Identify which cell holds the provided text, then report its (X, Y) central coordinate. 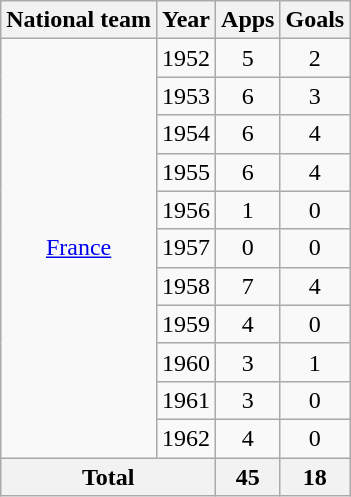
1954 (186, 134)
45 (248, 477)
National team (79, 20)
1962 (186, 438)
7 (248, 286)
18 (315, 477)
5 (248, 58)
1953 (186, 96)
France (79, 248)
Total (108, 477)
1957 (186, 248)
1952 (186, 58)
1959 (186, 324)
Apps (248, 20)
2 (315, 58)
1961 (186, 400)
Goals (315, 20)
1960 (186, 362)
1955 (186, 172)
Year (186, 20)
1956 (186, 210)
1958 (186, 286)
